Find where the given text appears and provide that cell's center as [X, Y] coordinate. 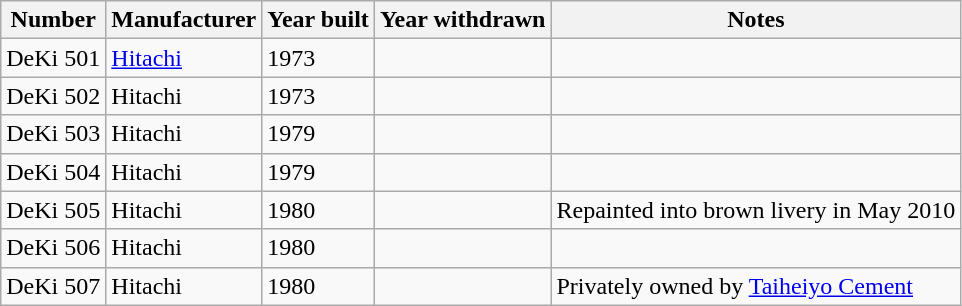
DeKi 506 [54, 248]
Year withdrawn [462, 20]
DeKi 502 [54, 96]
DeKi 503 [54, 134]
Manufacturer [184, 20]
DeKi 504 [54, 172]
DeKi 507 [54, 286]
Notes [756, 20]
DeKi 505 [54, 210]
Repainted into brown livery in May 2010 [756, 210]
Year built [318, 20]
DeKi 501 [54, 58]
Privately owned by Taiheiyo Cement [756, 286]
Number [54, 20]
